Identify which cell holds the provided text, then report its [x, y] central coordinate. 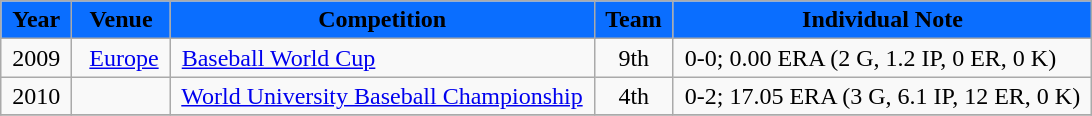
Venue [121, 20]
0-0; 0.00 ERA (2 G, 1.2 IP, 0 ER, 0 K) [882, 58]
Competition [382, 20]
2009 [36, 58]
World University Baseball Championship [382, 96]
2010 [36, 96]
Year [36, 20]
4th [634, 96]
9th [634, 58]
Baseball World Cup [382, 58]
Team [634, 20]
0-2; 17.05 ERA (3 G, 6.1 IP, 12 ER, 0 K) [882, 96]
Europe [121, 58]
Individual Note [882, 20]
